For the text-containing cell, return its midpoint in [x, y] coordinate format. 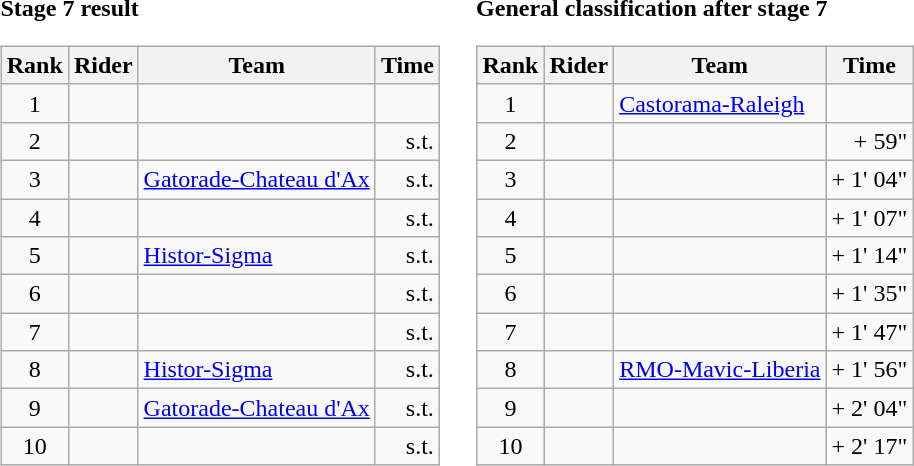
+ 1' 47" [870, 332]
+ 1' 14" [870, 256]
+ 1' 35" [870, 294]
+ 2' 17" [870, 446]
Castorama-Raleigh [720, 103]
RMO-Mavic-Liberia [720, 370]
+ 2' 04" [870, 408]
+ 1' 04" [870, 179]
+ 59" [870, 141]
+ 1' 07" [870, 217]
+ 1' 56" [870, 370]
